Determine the [X, Y] coordinate at the center of the cell enclosing the given text.  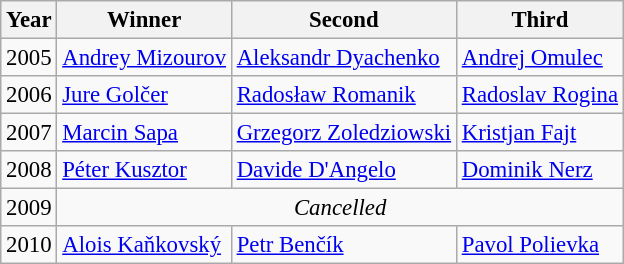
Dominik Nerz [540, 170]
Andrej Omulec [540, 58]
Year [29, 20]
Pavol Polievka [540, 245]
Jure Golčer [144, 95]
Petr Benčík [344, 245]
Marcin Sapa [144, 133]
Péter Kusztor [144, 170]
Third [540, 20]
Second [344, 20]
2010 [29, 245]
2008 [29, 170]
Aleksandr Dyachenko [344, 58]
Kristjan Fajt [540, 133]
2009 [29, 208]
Andrey Mizourov [144, 58]
Radosław Romanik [344, 95]
2005 [29, 58]
2007 [29, 133]
Radoslav Rogina [540, 95]
Grzegorz Zoledziowski [344, 133]
Winner [144, 20]
Alois Kaňkovský [144, 245]
Davide D'Angelo [344, 170]
Cancelled [340, 208]
2006 [29, 95]
